Scan for the cell matching the given text and deliver its [x, y] coordinate at center. 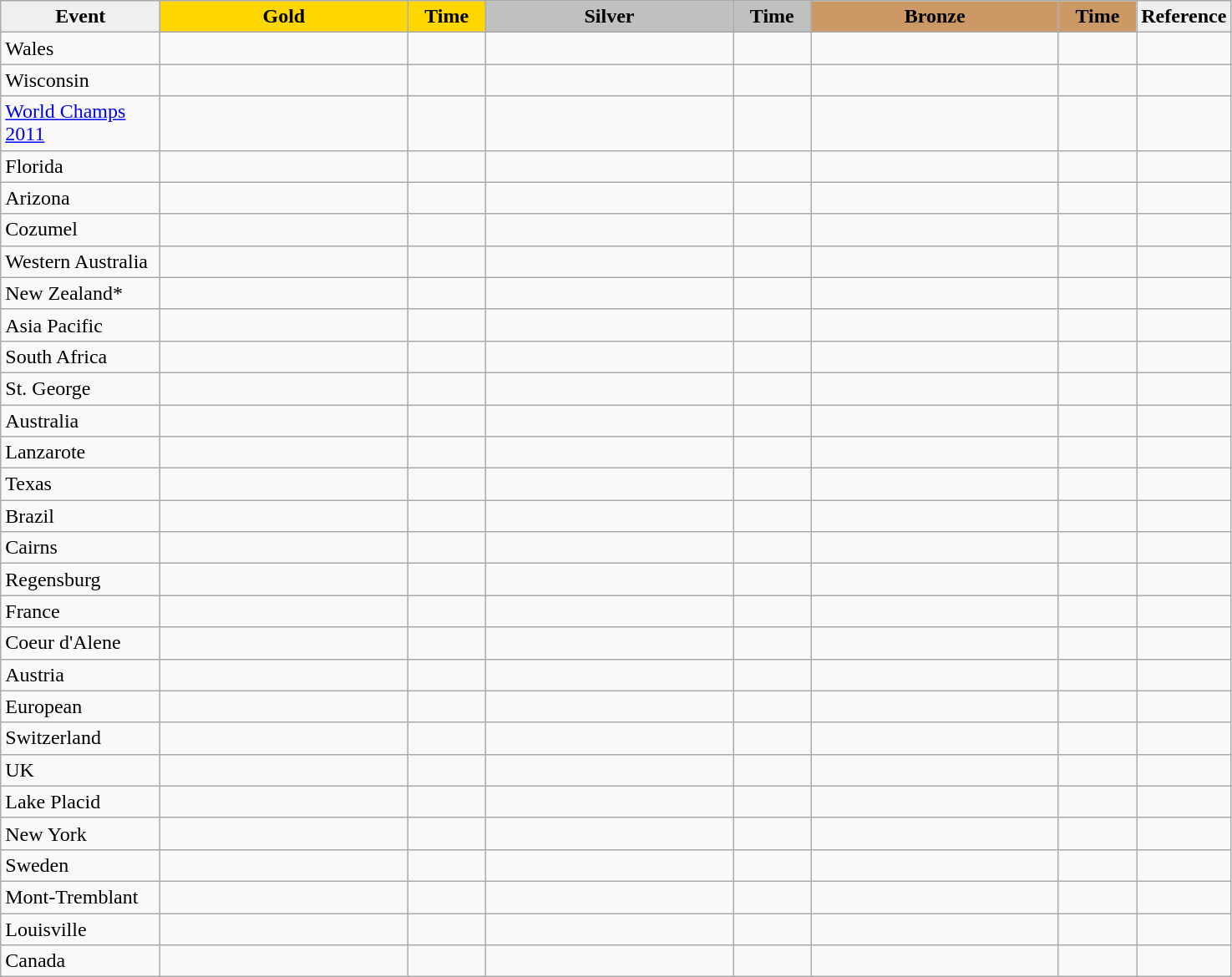
Wisconsin [80, 80]
Asia Pacific [80, 325]
St. George [80, 388]
Regensburg [80, 580]
Arizona [80, 198]
Bronze [935, 17]
Austria [80, 675]
Sweden [80, 865]
Australia [80, 420]
Florida [80, 166]
Lanzarote [80, 453]
Wales [80, 48]
Silver [609, 17]
South Africa [80, 357]
Canada [80, 961]
Western Australia [80, 261]
New York [80, 833]
Louisville [80, 929]
Lake Placid [80, 802]
Switzerland [80, 738]
Gold [284, 17]
Event [80, 17]
Coeur d'Alene [80, 643]
France [80, 611]
Brazil [80, 516]
Mont-Tremblant [80, 897]
World Champs 2011 [80, 124]
European [80, 706]
Cairns [80, 548]
New Zealand* [80, 293]
UK [80, 770]
Texas [80, 484]
Cozumel [80, 230]
Reference [1184, 17]
